Return (x, y) of the center of cell containing provided text 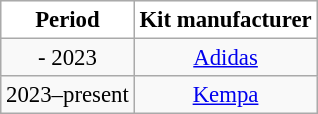
Period (68, 20)
Kit manufacturer (226, 20)
Adidas (226, 58)
- 2023 (68, 58)
2023–present (68, 95)
Kempa (226, 95)
